Output the [x, y] coordinate of the center of the cell containing the given text.  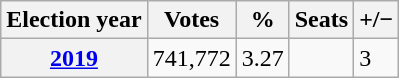
2019 [74, 58]
3 [376, 58]
+/− [376, 20]
Seats [321, 20]
Election year [74, 20]
3.27 [262, 58]
741,772 [192, 58]
Votes [192, 20]
% [262, 20]
